Return the [X, Y] coordinate for the center point of the cell that contains the specified text.  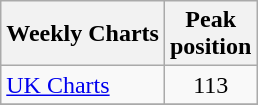
Peakposition [210, 34]
UK Charts [83, 85]
113 [210, 85]
Weekly Charts [83, 34]
